Pinpoint the cell where the given text exists, returning its (X, Y) midpoint coordinate. 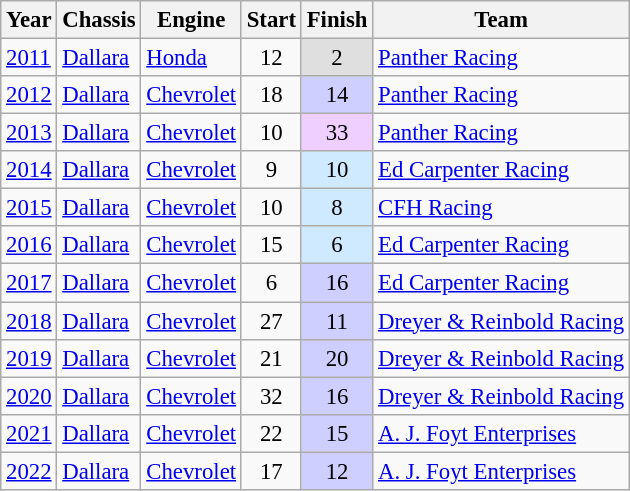
20 (336, 358)
33 (336, 133)
2022 (29, 471)
2015 (29, 208)
18 (271, 95)
2021 (29, 433)
8 (336, 208)
Engine (191, 20)
32 (271, 396)
14 (336, 95)
2019 (29, 358)
17 (271, 471)
2016 (29, 245)
Start (271, 20)
CFH Racing (502, 208)
Honda (191, 58)
2014 (29, 170)
2 (336, 58)
Finish (336, 20)
9 (271, 170)
2011 (29, 58)
2012 (29, 95)
2017 (29, 283)
2020 (29, 396)
11 (336, 321)
22 (271, 433)
27 (271, 321)
2018 (29, 321)
2013 (29, 133)
Chassis (99, 20)
Year (29, 20)
21 (271, 358)
Team (502, 20)
